Return the [X, Y] coordinate for the center point of the cell that contains the specified text.  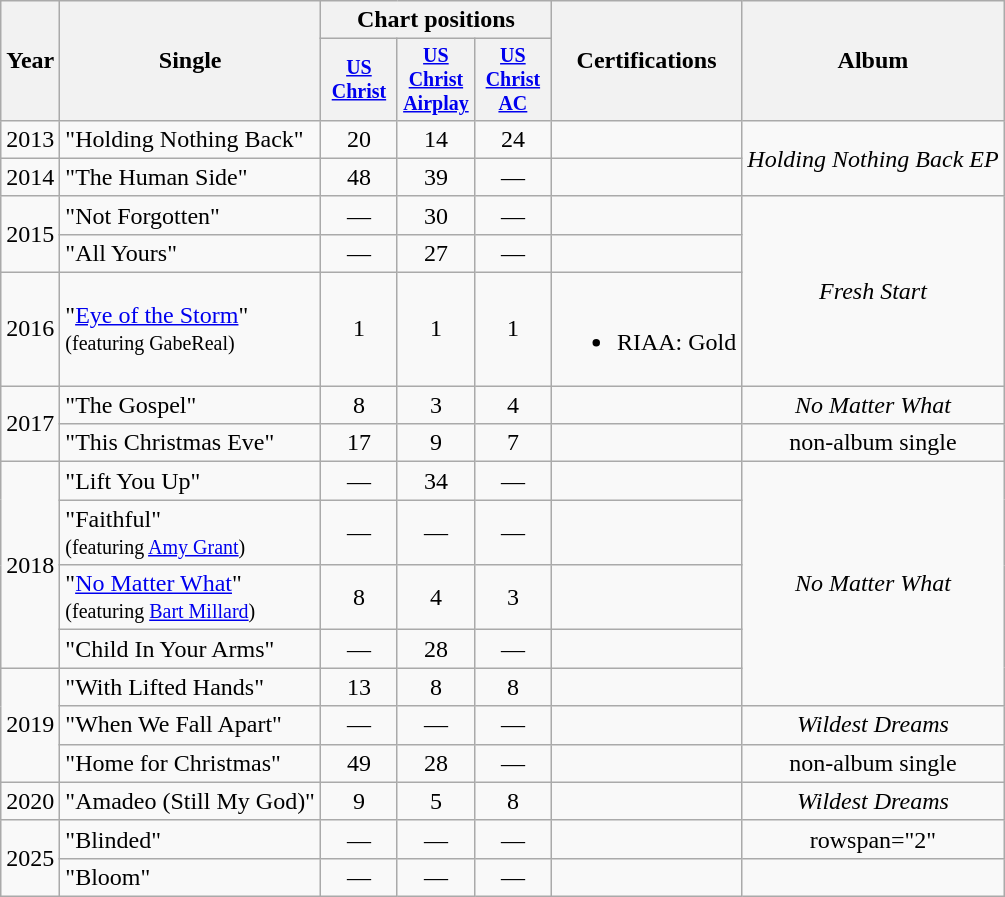
24 [512, 139]
Year [30, 61]
27 [436, 253]
"The Human Side" [190, 177]
Chart positions [436, 20]
"Faithful" (featuring Amy Grant) [190, 532]
Album [873, 61]
Holding Nothing Back EP [873, 158]
rowspan="2" [873, 839]
USChrist [358, 80]
USChrist Airplay [436, 80]
2017 [30, 424]
RIAA: Gold [646, 330]
"This Christmas Eve" [190, 443]
2013 [30, 139]
"Bloom" [190, 877]
2015 [30, 234]
"Not Forgotten" [190, 215]
2018 [30, 565]
"With Lifted Hands" [190, 687]
"Blinded" [190, 839]
7 [512, 443]
"Eye of the Storm"(featuring GabeReal) [190, 330]
5 [436, 801]
"Amadeo (Still My God)" [190, 801]
USChrist AC [512, 80]
"Lift You Up" [190, 481]
14 [436, 139]
2025 [30, 858]
"The Gospel" [190, 405]
2019 [30, 725]
17 [358, 443]
2016 [30, 330]
34 [436, 481]
2014 [30, 177]
Single [190, 61]
"Home for Christmas" [190, 763]
"Child In Your Arms" [190, 649]
"No Matter What" (featuring Bart Millard) [190, 598]
Fresh Start [873, 290]
20 [358, 139]
49 [358, 763]
13 [358, 687]
"Holding Nothing Back" [190, 139]
48 [358, 177]
"When We Fall Apart" [190, 725]
30 [436, 215]
"All Yours" [190, 253]
39 [436, 177]
2020 [30, 801]
Certifications [646, 61]
